Determine the (x, y) coordinate at the center of the cell enclosing the given text.  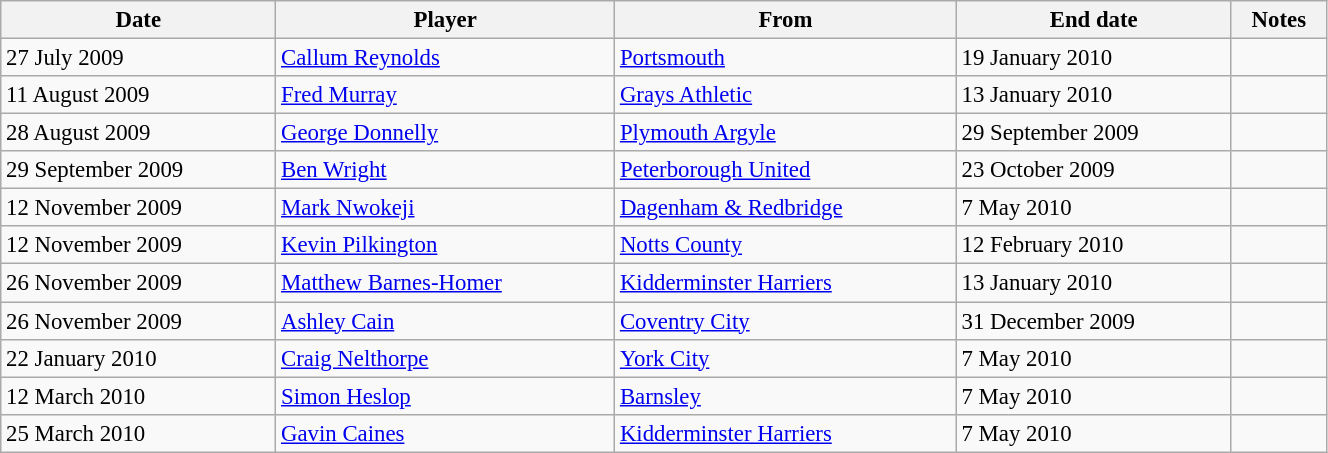
Simon Heslop (446, 396)
Peterborough United (786, 170)
27 July 2009 (138, 58)
Callum Reynolds (446, 58)
Gavin Caines (446, 433)
Player (446, 20)
Barnsley (786, 396)
Notts County (786, 245)
25 March 2010 (138, 433)
12 March 2010 (138, 396)
End date (1094, 20)
Plymouth Argyle (786, 133)
31 December 2009 (1094, 321)
Dagenham & Redbridge (786, 208)
George Donnelly (446, 133)
12 February 2010 (1094, 245)
From (786, 20)
Date (138, 20)
Coventry City (786, 321)
Notes (1278, 20)
Portsmouth (786, 58)
Mark Nwokeji (446, 208)
Ashley Cain (446, 321)
19 January 2010 (1094, 58)
Ben Wright (446, 170)
Craig Nelthorpe (446, 358)
Matthew Barnes-Homer (446, 283)
28 August 2009 (138, 133)
Fred Murray (446, 95)
23 October 2009 (1094, 170)
Kevin Pilkington (446, 245)
York City (786, 358)
11 August 2009 (138, 95)
Grays Athletic (786, 95)
22 January 2010 (138, 358)
